Detect which cell encompasses the target text, then output its (X, Y) center coordinate. 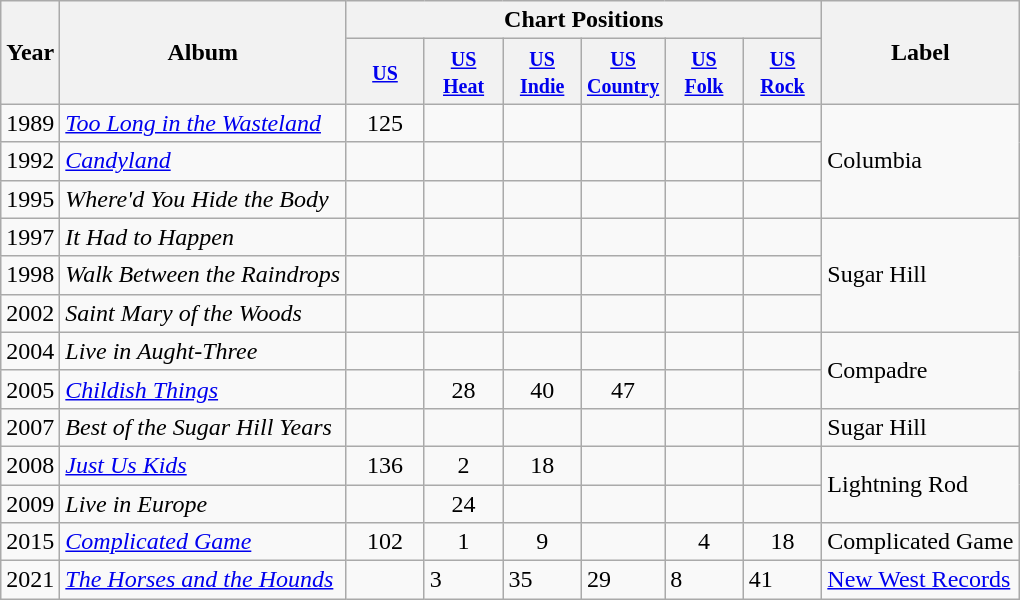
Live in Aught-Three (203, 351)
US Country (622, 72)
US Folk (704, 72)
2005 (30, 389)
2008 (30, 465)
Candyland (203, 161)
2002 (30, 313)
It Had to Happen (203, 237)
US Heat (464, 72)
2007 (30, 427)
1992 (30, 161)
Compadre (920, 370)
4 (704, 542)
24 (464, 503)
35 (542, 580)
Album (203, 52)
1 (464, 542)
Too Long in the Wasteland (203, 123)
Chart Positions (584, 20)
2021 (30, 580)
Lightning Rod (920, 484)
2004 (30, 351)
1989 (30, 123)
9 (542, 542)
41 (782, 580)
1998 (30, 275)
40 (542, 389)
2015 (30, 542)
US Rock (782, 72)
1997 (30, 237)
Columbia (920, 161)
US Indie (542, 72)
Just Us Kids (203, 465)
136 (386, 465)
The Horses and the Hounds (203, 580)
47 (622, 389)
2009 (30, 503)
Live in Europe (203, 503)
Childish Things (203, 389)
1995 (30, 199)
US (386, 72)
Best of the Sugar Hill Years (203, 427)
Walk Between the Raindrops (203, 275)
New West Records (920, 580)
28 (464, 389)
Where'd You Hide the Body (203, 199)
3 (464, 580)
2 (464, 465)
Year (30, 52)
125 (386, 123)
102 (386, 542)
Saint Mary of the Woods (203, 313)
Label (920, 52)
8 (704, 580)
29 (622, 580)
